Return the [X, Y] coordinate for the center point of the cell that contains the specified text.  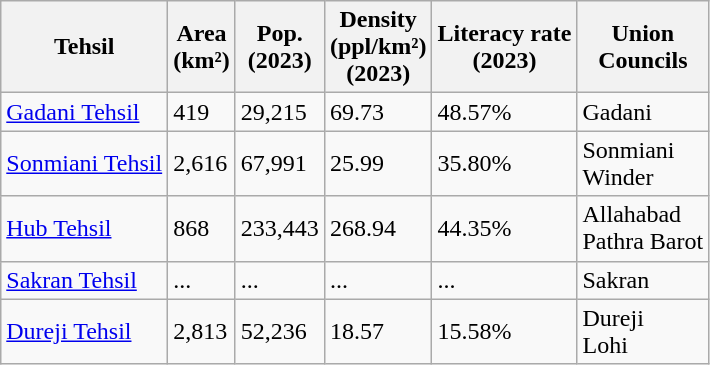
Pop.(2023) [280, 47]
2,813 [202, 332]
DurejiLohi [643, 332]
Dureji Tehsil [84, 332]
25.99 [378, 164]
15.58% [504, 332]
18.57 [378, 332]
Gadani [643, 112]
Sonmiani Tehsil [84, 164]
48.57% [504, 112]
Sakran [643, 280]
35.80% [504, 164]
419 [202, 112]
Tehsil [84, 47]
67,991 [280, 164]
Density(ppl/km²)(2023) [378, 47]
868 [202, 228]
2,616 [202, 164]
233,443 [280, 228]
Area(km²) [202, 47]
Sakran Tehsil [84, 280]
44.35% [504, 228]
69.73 [378, 112]
268.94 [378, 228]
SonmianiWinder [643, 164]
29,215 [280, 112]
Gadani Tehsil [84, 112]
Literacy rate(2023) [504, 47]
UnionCouncils [643, 47]
52,236 [280, 332]
AllahabadPathra Barot [643, 228]
Hub Tehsil [84, 228]
